Capture the cell that displays the provided text and extract its (X, Y) central coordinate. 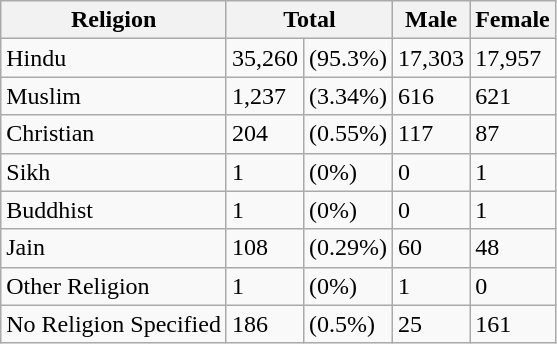
186 (264, 324)
Christian (114, 134)
621 (513, 96)
Female (513, 20)
Jain (114, 248)
Sikh (114, 172)
(3.34%) (348, 96)
Hindu (114, 58)
Male (432, 20)
161 (513, 324)
(0.29%) (348, 248)
117 (432, 134)
25 (432, 324)
Religion (114, 20)
(0.5%) (348, 324)
Buddhist (114, 210)
Muslim (114, 96)
1,237 (264, 96)
616 (432, 96)
17,303 (432, 58)
(0.55%) (348, 134)
204 (264, 134)
60 (432, 248)
35,260 (264, 58)
108 (264, 248)
48 (513, 248)
Other Religion (114, 286)
(95.3%) (348, 58)
17,957 (513, 58)
No Religion Specified (114, 324)
Total (309, 20)
87 (513, 134)
